Extract the (x, y) coordinate from the center of the cell holding the provided text.  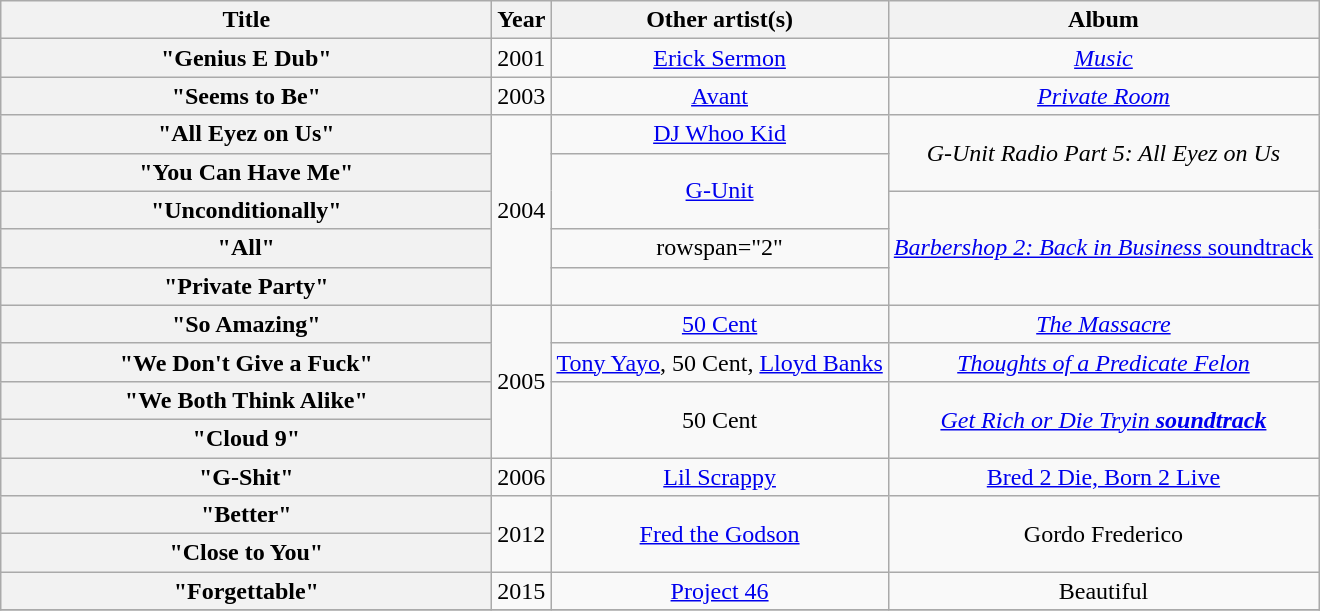
Fred the Godson (720, 534)
"Genius E Dub" (246, 58)
Album (1103, 20)
Lil Scrappy (720, 477)
Private Room (1103, 96)
rowspan="2" (720, 248)
Avant (720, 96)
"Cloud 9" (246, 438)
"Better" (246, 515)
2003 (522, 96)
2001 (522, 58)
2012 (522, 534)
"You Can Have Me" (246, 172)
"We Both Think Alike" (246, 400)
"We Don't Give a Fuck" (246, 362)
"All" (246, 248)
Year (522, 20)
"Seems to Be" (246, 96)
"G-Shit" (246, 477)
Erick Sermon (720, 58)
G-Unit Radio Part 5: All Eyez on Us (1103, 153)
Title (246, 20)
Get Rich or Die Tryin soundtrack (1103, 419)
Other artist(s) (720, 20)
DJ Whoo Kid (720, 134)
Bred 2 Die, Born 2 Live (1103, 477)
G-Unit (720, 191)
2005 (522, 381)
2015 (522, 591)
"Private Party" (246, 286)
The Massacre (1103, 324)
"Forgettable" (246, 591)
2004 (522, 210)
Tony Yayo, 50 Cent, Lloyd Banks (720, 362)
Barbershop 2: Back in Business soundtrack (1103, 248)
Thoughts of a Predicate Felon (1103, 362)
"All Eyez on Us" (246, 134)
2006 (522, 477)
"Close to You" (246, 553)
"So Amazing" (246, 324)
Project 46 (720, 591)
Music (1103, 58)
"Unconditionally" (246, 210)
Beautiful (1103, 591)
Gordo Frederico (1103, 534)
